Capture the cell that displays the provided text and extract its (x, y) central coordinate. 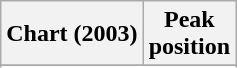
Chart (2003) (72, 34)
Peakposition (189, 34)
